Find where the given text appears and provide that cell's center as [x, y] coordinate. 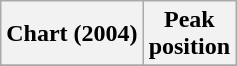
Chart (2004) [72, 34]
Peakposition [189, 34]
